Scan for the cell matching the given text and deliver its (x, y) coordinate at center. 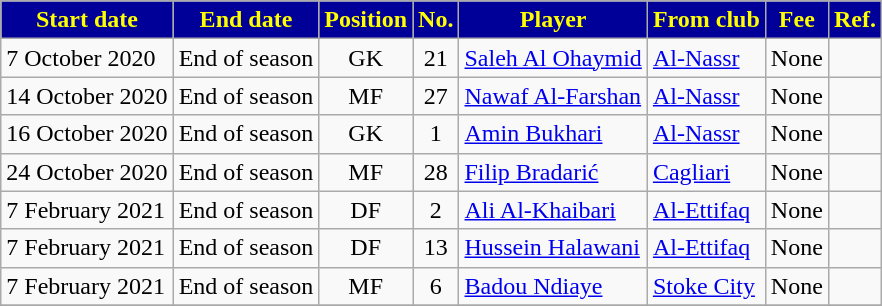
Filip Bradarić (553, 172)
2 (436, 210)
Position (366, 20)
Fee (796, 20)
No. (436, 20)
Amin Bukhari (553, 134)
Start date (87, 20)
Hussein Halawani (553, 248)
7 October 2020 (87, 58)
14 October 2020 (87, 96)
1 (436, 134)
21 (436, 58)
16 October 2020 (87, 134)
Saleh Al Ohaymid (553, 58)
6 (436, 286)
13 (436, 248)
From club (706, 20)
Cagliari (706, 172)
24 October 2020 (87, 172)
Nawaf Al-Farshan (553, 96)
Player (553, 20)
Ref. (854, 20)
27 (436, 96)
Badou Ndiaye (553, 286)
Stoke City (706, 286)
28 (436, 172)
Ali Al-Khaibari (553, 210)
End date (246, 20)
